Identify which cell holds the provided text, then report its [x, y] central coordinate. 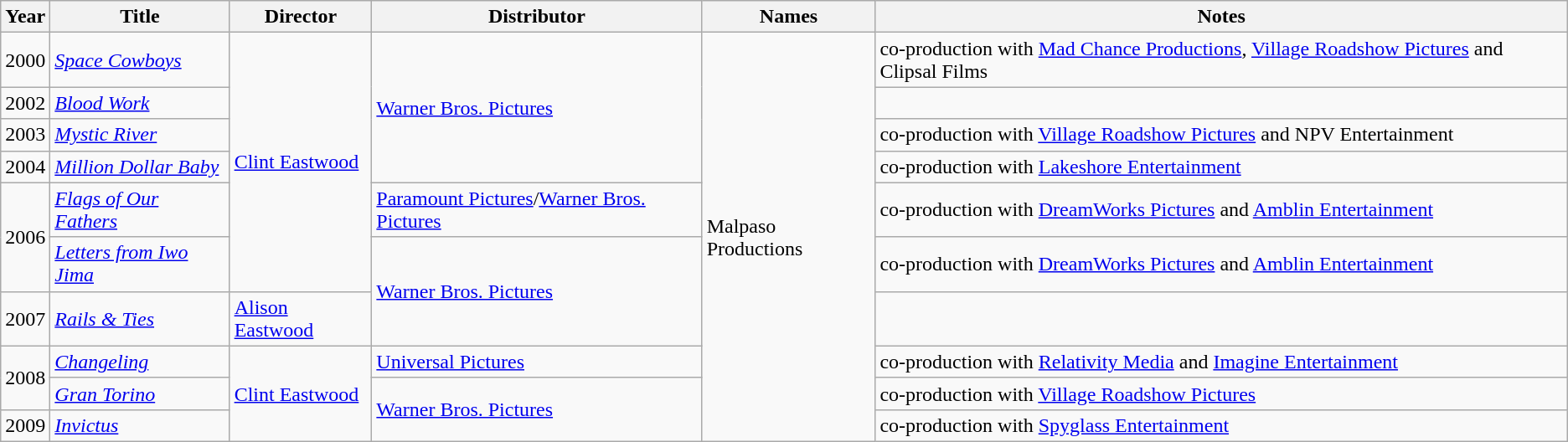
Alison Eastwood [301, 318]
2008 [25, 378]
2003 [25, 135]
Blood Work [140, 103]
co-production with Mad Chance Productions, Village Roadshow Pictures and Clipsal Films [1221, 60]
Title [140, 17]
Letters from Iwo Jima [140, 265]
2009 [25, 425]
Mystic River [140, 135]
Universal Pictures [537, 362]
Space Cowboys [140, 60]
Year [25, 17]
Notes [1221, 17]
Million Dollar Baby [140, 167]
2002 [25, 103]
2000 [25, 60]
co-production with Lakeshore Entertainment [1221, 167]
2006 [25, 237]
2007 [25, 318]
Rails & Ties [140, 318]
Malpaso Productions [789, 238]
Director [301, 17]
2004 [25, 167]
Invictus [140, 425]
Flags of Our Fathers [140, 209]
Gran Torino [140, 393]
co-production with Village Roadshow Pictures and NPV Entertainment [1221, 135]
Paramount Pictures/Warner Bros. Pictures [537, 209]
co-production with Relativity Media and Imagine Entertainment [1221, 362]
Names [789, 17]
co-production with Village Roadshow Pictures [1221, 393]
co-production with Spyglass Entertainment [1221, 425]
Changeling [140, 362]
Distributor [537, 17]
